From the cell containing the given text, extract its center point as [x, y] coordinate. 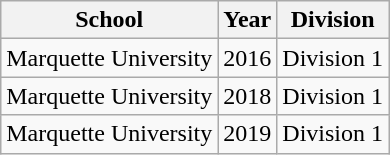
Year [248, 20]
2019 [248, 134]
School [110, 20]
2018 [248, 96]
Division [333, 20]
2016 [248, 58]
